Search for the cell housing the specified text and yield its [X, Y] center coordinate. 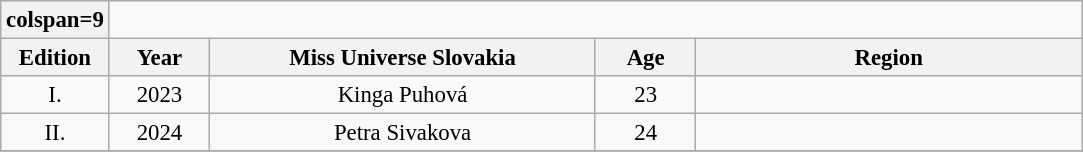
Age [646, 58]
II. [55, 133]
Kinga Puhová [403, 95]
24 [646, 133]
I. [55, 95]
Year [160, 58]
Petra Sivakova [403, 133]
2023 [160, 95]
colspan=9 [55, 20]
Edition [55, 58]
23 [646, 95]
Region [889, 58]
2024 [160, 133]
Miss Universe Slovakia [403, 58]
